Return the (x, y) coordinate for the center point of the cell that contains the specified text.  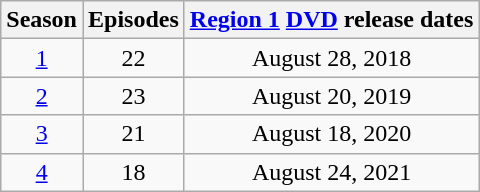
22 (133, 58)
4 (42, 172)
21 (133, 134)
August 18, 2020 (332, 134)
Season (42, 20)
Region 1 DVD release dates (332, 20)
2 (42, 96)
1 (42, 58)
August 28, 2018 (332, 58)
23 (133, 96)
18 (133, 172)
3 (42, 134)
August 24, 2021 (332, 172)
Episodes (133, 20)
August 20, 2019 (332, 96)
